Find where the given text appears and provide that cell's center as [x, y] coordinate. 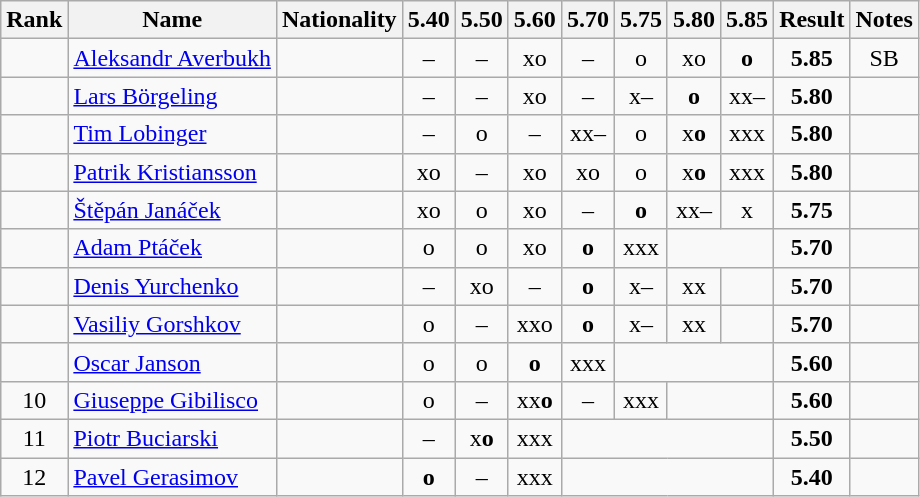
Giuseppe Gibilisco [172, 400]
Pavel Gerasimov [172, 477]
Name [172, 20]
Notes [884, 20]
Lars Börgeling [172, 96]
Result [812, 20]
Adam Ptáček [172, 248]
Tim Lobinger [172, 134]
SB [884, 58]
10 [34, 400]
Štěpán Janáček [172, 210]
x [748, 210]
Rank [34, 20]
Oscar Janson [172, 362]
Denis Yurchenko [172, 286]
11 [34, 438]
Patrik Kristiansson [172, 172]
Aleksandr Averbukh [172, 58]
Vasiliy Gorshkov [172, 324]
12 [34, 477]
Nationality [339, 20]
Piotr Buciarski [172, 438]
